Scan for the cell matching the given text and deliver its [x, y] coordinate at center. 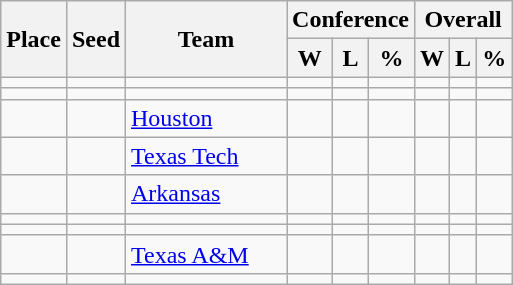
Arkansas [206, 194]
Overall [462, 20]
Team [206, 39]
Place [34, 39]
Houston [206, 118]
Texas Tech [206, 156]
Conference [351, 20]
Texas A&M [206, 254]
Seed [96, 39]
